Pinpoint the cell where the given text exists, returning its (X, Y) midpoint coordinate. 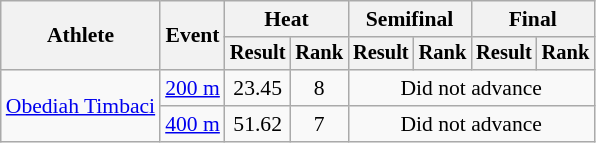
8 (319, 88)
200 m (192, 88)
400 m (192, 124)
Final (532, 19)
Obediah Timbaci (80, 106)
51.62 (258, 124)
7 (319, 124)
Event (192, 36)
Heat (286, 19)
Semifinal (410, 19)
Athlete (80, 36)
23.45 (258, 88)
